Output the [x, y] coordinate of the center of the cell containing the given text.  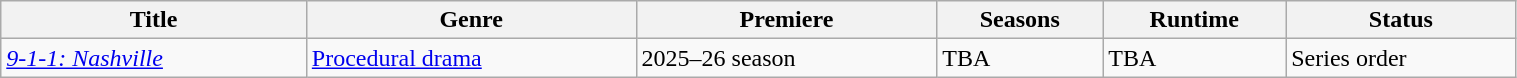
Genre [471, 20]
Premiere [786, 20]
Runtime [1194, 20]
9-1-1: Nashville [154, 58]
Title [154, 20]
Procedural drama [471, 58]
Status [1401, 20]
2025–26 season [786, 58]
Seasons [1020, 20]
Series order [1401, 58]
